Locate the cell with the specified text and output its [x, y] center coordinate. 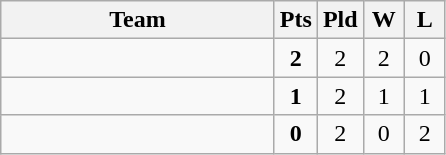
Pld [340, 20]
L [424, 20]
Pts [296, 20]
Team [138, 20]
W [384, 20]
